Capture the cell that displays the provided text and extract its [x, y] central coordinate. 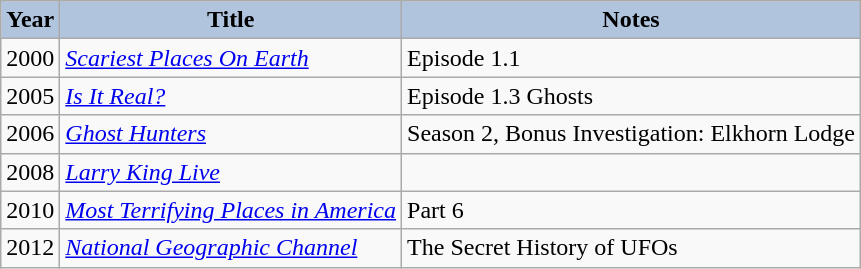
2000 [30, 58]
Most Terrifying Places in America [231, 210]
Ghost Hunters [231, 134]
The Secret History of UFOs [632, 248]
Larry King Live [231, 172]
Part 6 [632, 210]
Title [231, 20]
2012 [30, 248]
Year [30, 20]
Episode 1.1 [632, 58]
National Geographic Channel [231, 248]
2005 [30, 96]
2008 [30, 172]
2006 [30, 134]
Is It Real? [231, 96]
Episode 1.3 Ghosts [632, 96]
Scariest Places On Earth [231, 58]
Season 2, Bonus Investigation: Elkhorn Lodge [632, 134]
Notes [632, 20]
2010 [30, 210]
